For the text-containing cell, return its midpoint in (x, y) coordinate format. 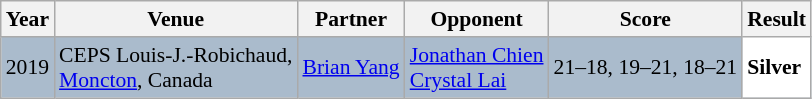
Jonathan Chien Crystal Lai (477, 68)
CEPS Louis-J.-Robichaud,Moncton, Canada (176, 68)
Opponent (477, 19)
Brian Yang (350, 68)
Year (28, 19)
Silver (776, 68)
2019 (28, 68)
Partner (350, 19)
Result (776, 19)
Score (646, 19)
Venue (176, 19)
21–18, 19–21, 18–21 (646, 68)
